Locate the cell with the specified text and output its (x, y) center coordinate. 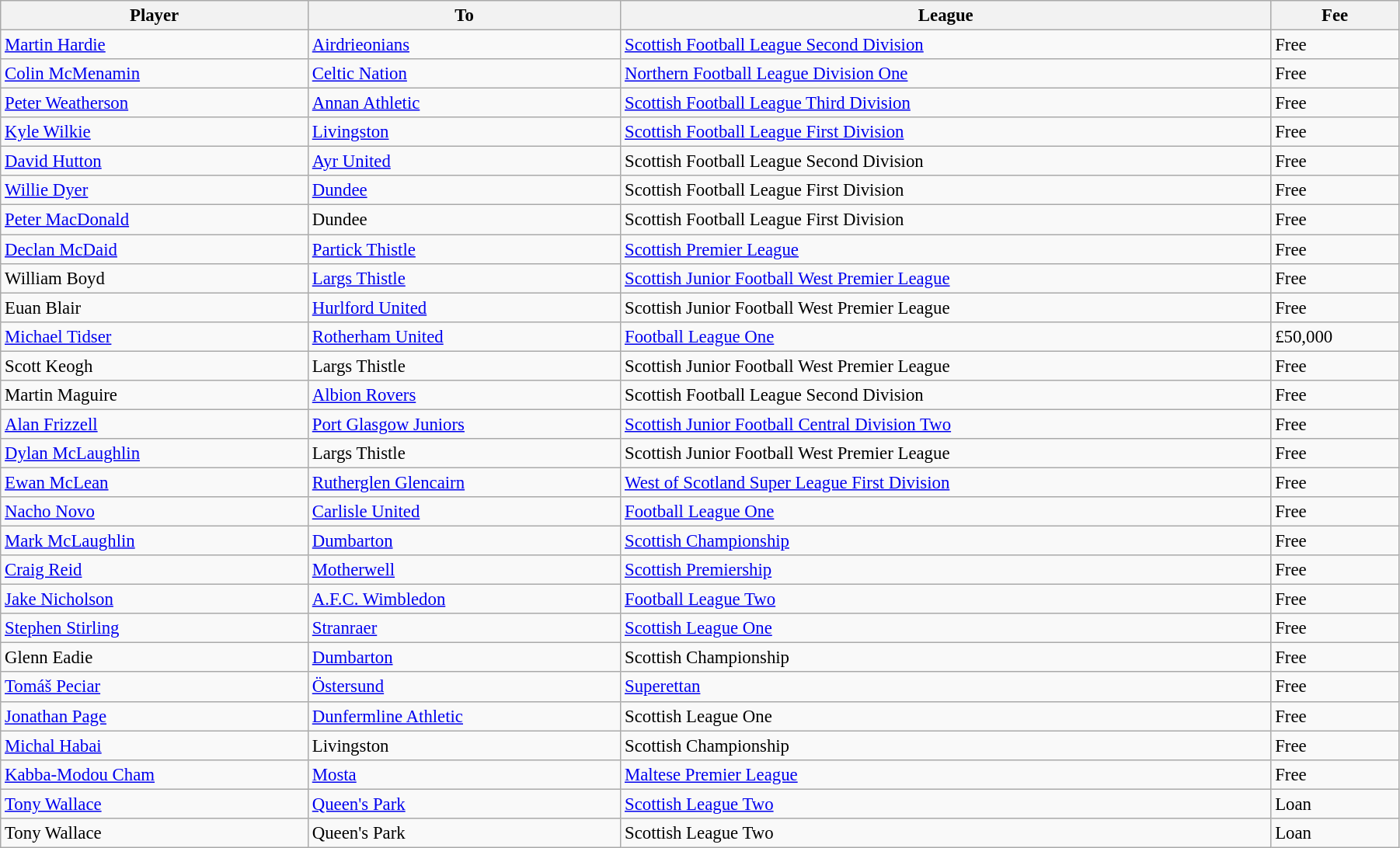
Jake Nicholson (155, 600)
Declan McDaid (155, 249)
Annan Athletic (464, 103)
Scottish Premiership (946, 570)
Dylan McLaughlin (155, 454)
Kyle Wilkie (155, 132)
Östersund (464, 687)
Fee (1335, 16)
Glenn Eadie (155, 658)
Ayr United (464, 162)
Martin Hardie (155, 45)
Euan Blair (155, 308)
Hurlford United (464, 308)
Northern Football League Division One (946, 74)
Kabba-Modou Cham (155, 774)
Carlisle United (464, 512)
Colin McMenamin (155, 74)
Celtic Nation (464, 74)
William Boyd (155, 278)
Michal Habai (155, 745)
Player (155, 16)
Alan Frizzell (155, 424)
Tomáš Peciar (155, 687)
Peter Weatherson (155, 103)
Mark McLaughlin (155, 541)
Superettan (946, 687)
Rutherglen Glencairn (464, 482)
Michael Tidser (155, 336)
£50,000 (1335, 336)
Partick Thistle (464, 249)
A.F.C. Wimbledon (464, 600)
Mosta (464, 774)
Scott Keogh (155, 366)
Scottish Premier League (946, 249)
Maltese Premier League (946, 774)
Motherwell (464, 570)
West of Scotland Super League First Division (946, 482)
Dunfermline Athletic (464, 716)
Rotherham United (464, 336)
Stephen Stirling (155, 628)
Jonathan Page (155, 716)
Scottish Football League Third Division (946, 103)
David Hutton (155, 162)
League (946, 16)
Stranraer (464, 628)
Scottish Junior Football Central Division Two (946, 424)
Peter MacDonald (155, 220)
Airdrieonians (464, 45)
Willie Dyer (155, 190)
Football League Two (946, 600)
To (464, 16)
Nacho Novo (155, 512)
Port Glasgow Juniors (464, 424)
Albion Rovers (464, 395)
Craig Reid (155, 570)
Ewan McLean (155, 482)
Martin Maguire (155, 395)
